Pinpoint the cell where the given text exists, returning its (X, Y) midpoint coordinate. 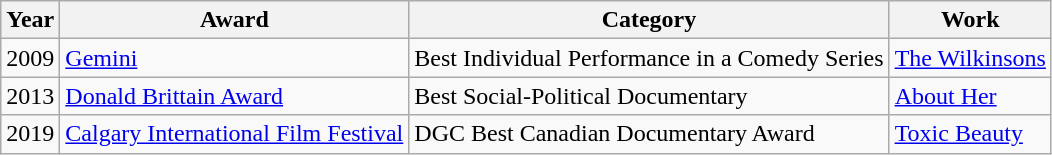
Best Individual Performance in a Comedy Series (649, 58)
Donald Brittain Award (234, 96)
Category (649, 20)
Best Social-Political Documentary (649, 96)
2013 (30, 96)
DGC Best Canadian Documentary Award (649, 134)
2019 (30, 134)
Year (30, 20)
Toxic Beauty (970, 134)
Work (970, 20)
2009 (30, 58)
About Her (970, 96)
Calgary International Film Festival (234, 134)
Gemini (234, 58)
Award (234, 20)
The Wilkinsons (970, 58)
